Capture the cell that displays the provided text and extract its (x, y) central coordinate. 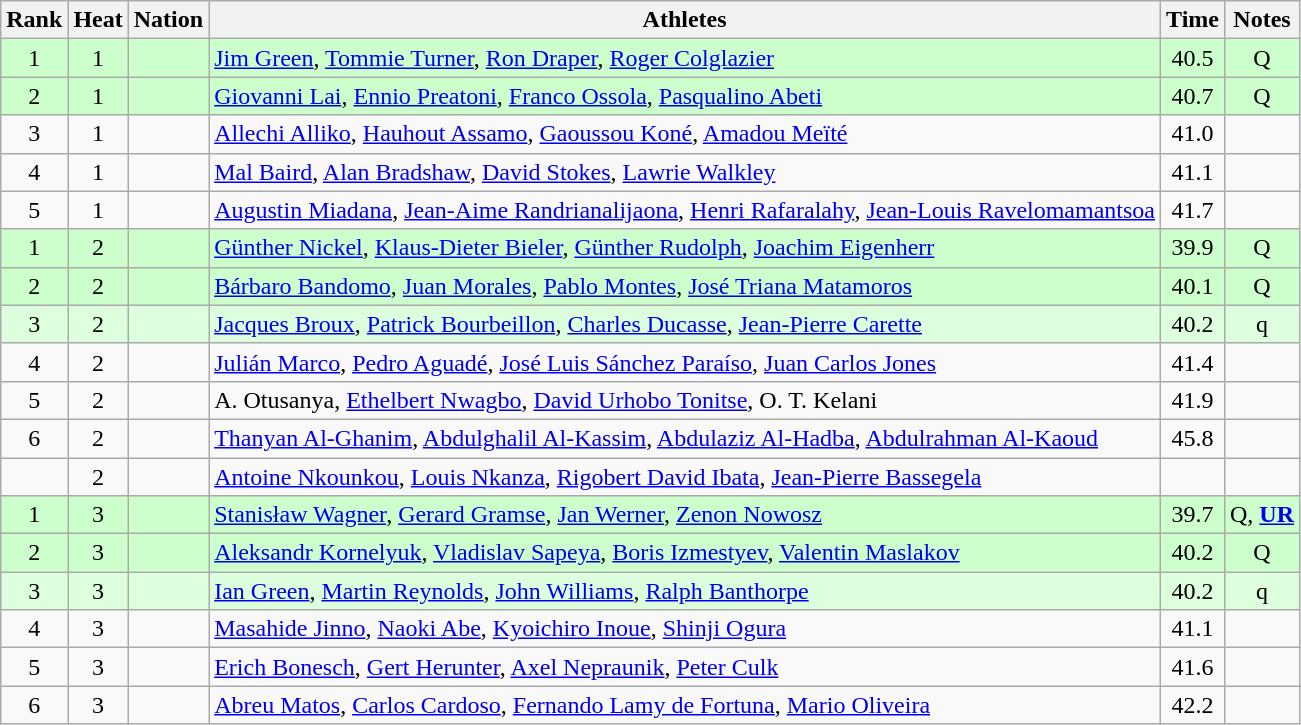
Rank (34, 20)
Ian Green, Martin Reynolds, John Williams, Ralph Banthorpe (685, 591)
Giovanni Lai, Ennio Preatoni, Franco Ossola, Pasqualino Abeti (685, 96)
39.7 (1193, 515)
41.4 (1193, 362)
Bárbaro Bandomo, Juan Morales, Pablo Montes, José Triana Matamoros (685, 286)
42.2 (1193, 705)
Abreu Matos, Carlos Cardoso, Fernando Lamy de Fortuna, Mario Oliveira (685, 705)
45.8 (1193, 438)
Augustin Miadana, Jean-Aime Randrianalijaona, Henri Rafaralahy, Jean-Louis Ravelomamantsoa (685, 210)
Masahide Jinno, Naoki Abe, Kyoichiro Inoue, Shinji Ogura (685, 629)
Heat (98, 20)
Thanyan Al-Ghanim, Abdulghalil Al-Kassim, Abdulaziz Al-Hadba, Abdulrahman Al-Kaoud (685, 438)
40.7 (1193, 96)
Athletes (685, 20)
Jacques Broux, Patrick Bourbeillon, Charles Ducasse, Jean-Pierre Carette (685, 324)
Mal Baird, Alan Bradshaw, David Stokes, Lawrie Walkley (685, 172)
Jim Green, Tommie Turner, Ron Draper, Roger Colglazier (685, 58)
Q, UR (1262, 515)
Aleksandr Kornelyuk, Vladislav Sapeya, Boris Izmestyev, Valentin Maslakov (685, 553)
40.5 (1193, 58)
41.7 (1193, 210)
Time (1193, 20)
Notes (1262, 20)
Allechi Alliko, Hauhout Assamo, Gaoussou Koné, Amadou Meïté (685, 134)
39.9 (1193, 248)
Stanisław Wagner, Gerard Gramse, Jan Werner, Zenon Nowosz (685, 515)
Günther Nickel, Klaus-Dieter Bieler, Günther Rudolph, Joachim Eigenherr (685, 248)
40.1 (1193, 286)
Julián Marco, Pedro Aguadé, José Luis Sánchez Paraíso, Juan Carlos Jones (685, 362)
41.6 (1193, 667)
41.9 (1193, 400)
Nation (168, 20)
Antoine Nkounkou, Louis Nkanza, Rigobert David Ibata, Jean-Pierre Bassegela (685, 477)
A. Otusanya, Ethelbert Nwagbo, David Urhobo Tonitse, O. T. Kelani (685, 400)
Erich Bonesch, Gert Herunter, Axel Nepraunik, Peter Culk (685, 667)
41.0 (1193, 134)
